Output the [x, y] coordinate of the center of the cell containing the given text.  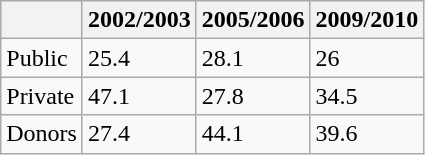
47.1 [139, 96]
39.6 [367, 134]
Private [42, 96]
Donors [42, 134]
44.1 [253, 134]
27.4 [139, 134]
34.5 [367, 96]
2005/2006 [253, 20]
Public [42, 58]
2002/2003 [139, 20]
25.4 [139, 58]
26 [367, 58]
27.8 [253, 96]
2009/2010 [367, 20]
28.1 [253, 58]
